Search for the cell housing the specified text and yield its [x, y] center coordinate. 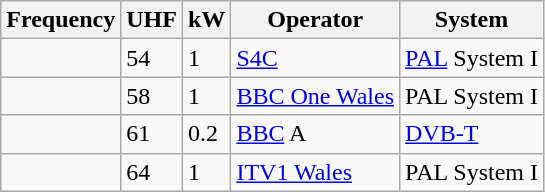
Frequency [61, 20]
54 [152, 58]
0.2 [206, 134]
BBC One Wales [316, 96]
kW [206, 20]
61 [152, 134]
58 [152, 96]
S4C [316, 58]
BBC A [316, 134]
UHF [152, 20]
ITV1 Wales [316, 172]
Operator [316, 20]
DVB-T [472, 134]
System [472, 20]
64 [152, 172]
